From the cell containing the given text, extract its center point as (x, y) coordinate. 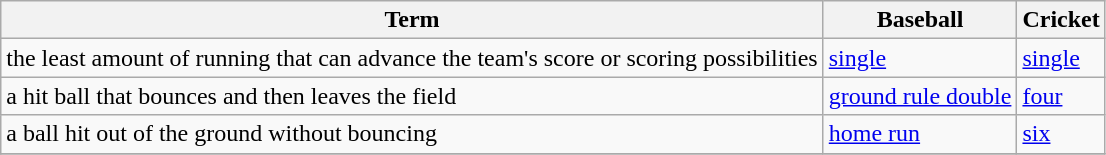
Baseball (920, 20)
ground rule double (920, 96)
a hit ball that bounces and then leaves the field (412, 96)
a ball hit out of the ground without bouncing (412, 134)
Cricket (1061, 20)
six (1061, 134)
the least amount of running that can advance the team's score or scoring possibilities (412, 58)
Term (412, 20)
four (1061, 96)
home run (920, 134)
